Detect which cell encompasses the target text, then output its [X, Y] center coordinate. 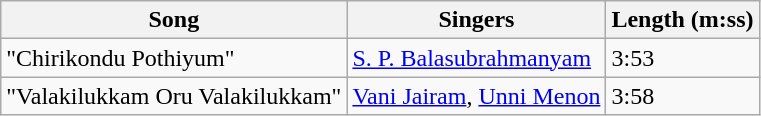
3:58 [682, 96]
Song [174, 20]
Length (m:ss) [682, 20]
Vani Jairam, Unni Menon [476, 96]
"Valakilukkam Oru Valakilukkam" [174, 96]
Singers [476, 20]
"Chirikondu Pothiyum" [174, 58]
S. P. Balasubrahmanyam [476, 58]
3:53 [682, 58]
